Output the [x, y] coordinate of the center of the cell containing the given text.  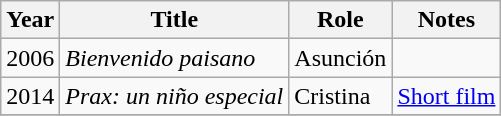
Notes [446, 20]
Bienvenido paisano [174, 58]
Prax: un niño especial [174, 96]
Title [174, 20]
Cristina [340, 96]
Asunción [340, 58]
Short film [446, 96]
2014 [30, 96]
2006 [30, 58]
Year [30, 20]
Role [340, 20]
